Capture the cell that displays the provided text and extract its [x, y] central coordinate. 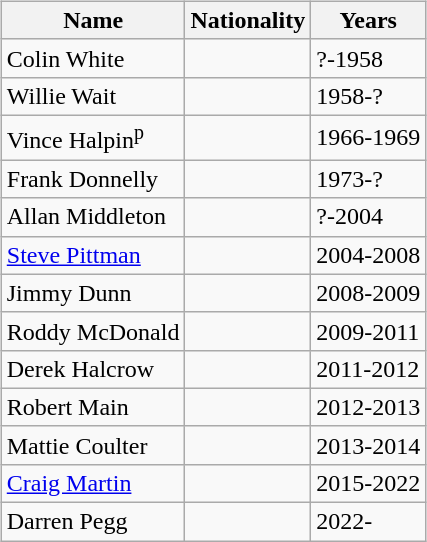
2011-2012 [368, 369]
Jimmy Dunn [93, 293]
Vince Halpinp [93, 138]
Willie Wait [93, 96]
?-1958 [368, 58]
Allan Middleton [93, 217]
Frank Donnelly [93, 179]
Craig Martin [93, 483]
?-2004 [368, 217]
2015-2022 [368, 483]
Colin White [93, 58]
Derek Halcrow [93, 369]
Mattie Coulter [93, 445]
Robert Main [93, 407]
2008-2009 [368, 293]
Roddy McDonald [93, 331]
Steve Pittman [93, 255]
1958-? [368, 96]
1966-1969 [368, 138]
Nationality [248, 20]
Darren Pegg [93, 522]
2022- [368, 522]
2012-2013 [368, 407]
1973-? [368, 179]
2009-2011 [368, 331]
Name [93, 20]
2004-2008 [368, 255]
2013-2014 [368, 445]
Years [368, 20]
